Extract the (X, Y) coordinate from the center of the cell holding the provided text.  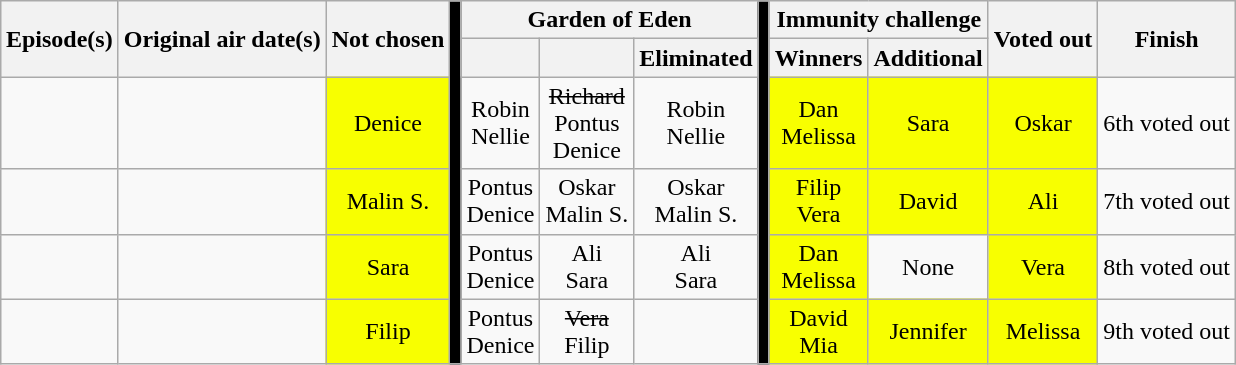
Additional (928, 58)
Eliminated (696, 58)
Oskar (1043, 123)
Episode(s) (59, 39)
Jennifer (928, 332)
Denice (388, 123)
8th voted out (1167, 266)
9th voted out (1167, 332)
Garden of Eden (610, 20)
7th voted out (1167, 202)
Melissa (1043, 332)
Winners (818, 58)
Finish (1167, 39)
Ali (1043, 202)
VeraFilip (587, 332)
Voted out (1043, 39)
Malin S. (388, 202)
FilipVera (818, 202)
Immunity challenge (878, 20)
None (928, 266)
Filip (388, 332)
David (928, 202)
Not chosen (388, 39)
RichardPontusDenice (587, 123)
Original air date(s) (222, 39)
DavidMia (818, 332)
Vera (1043, 266)
6th voted out (1167, 123)
